Capture the cell that displays the provided text and extract its (x, y) central coordinate. 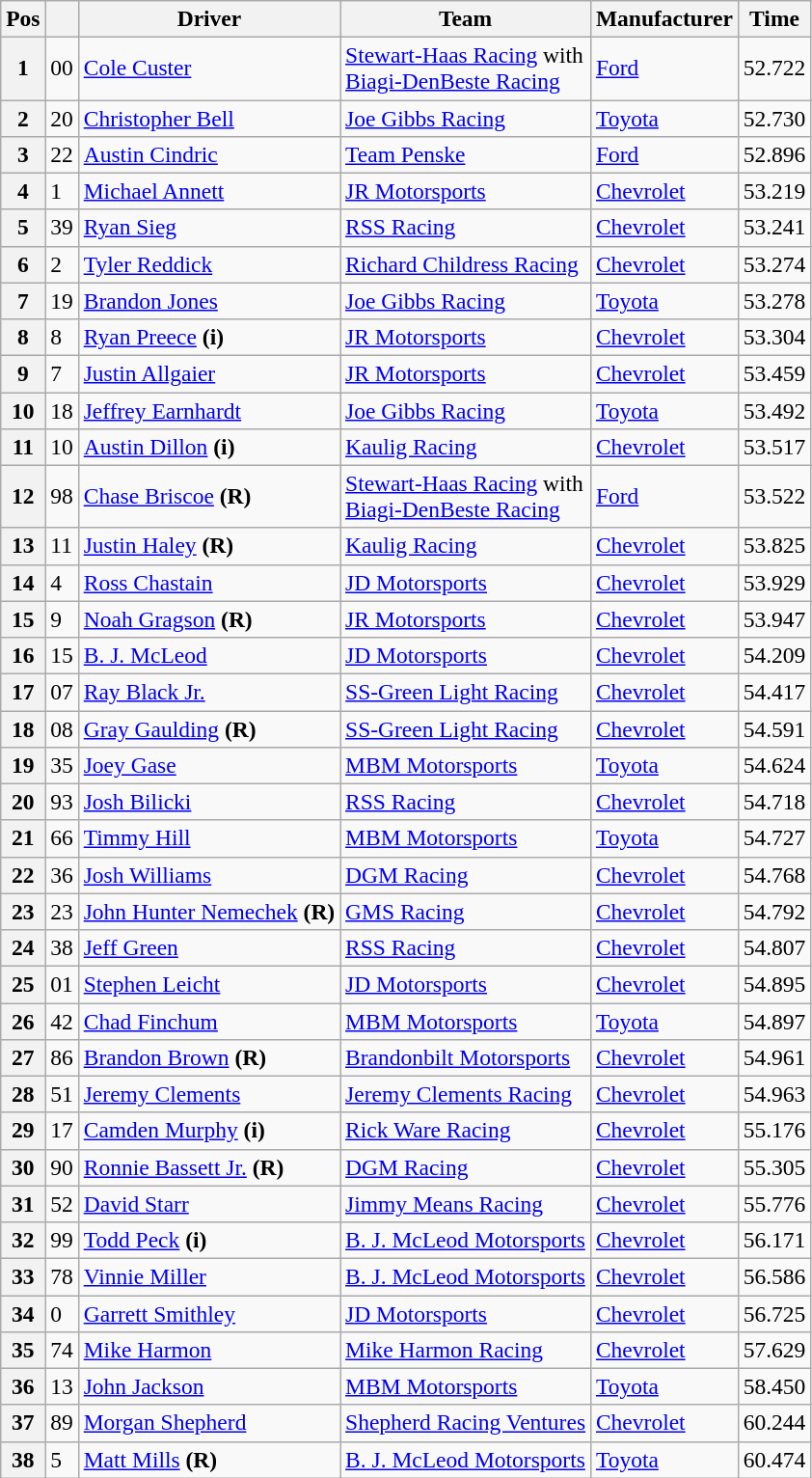
Vinnie Miller (208, 1276)
78 (62, 1276)
Shepherd Racing Ventures (466, 1423)
52.730 (774, 118)
54.807 (774, 947)
Joey Gase (208, 765)
54.209 (774, 655)
53.825 (774, 546)
01 (62, 984)
16 (23, 655)
53.274 (774, 264)
3 (23, 154)
John Jackson (208, 1386)
51 (62, 1094)
00 (62, 68)
Todd Peck (i) (208, 1240)
B. J. McLeod (208, 655)
Brandon Brown (R) (208, 1057)
Matt Mills (R) (208, 1460)
54.963 (774, 1094)
54.718 (774, 802)
55.176 (774, 1131)
Mike Harmon (208, 1350)
31 (23, 1204)
89 (62, 1423)
Manufacturer (663, 18)
53.304 (774, 337)
Christopher Bell (208, 118)
55.776 (774, 1204)
Ray Black Jr. (208, 692)
Team Penske (466, 154)
GMS Racing (466, 912)
54.895 (774, 984)
26 (23, 1021)
53.947 (774, 619)
Garrett Smithley (208, 1313)
90 (62, 1167)
Cole Custer (208, 68)
Ronnie Bassett Jr. (R) (208, 1167)
Jimmy Means Racing (466, 1204)
66 (62, 838)
53.517 (774, 447)
29 (23, 1131)
Ryan Sieg (208, 228)
53.278 (774, 301)
Jeremy Clements (208, 1094)
54.768 (774, 875)
Richard Childress Racing (466, 264)
54.897 (774, 1021)
Jeremy Clements Racing (466, 1094)
14 (23, 583)
55.305 (774, 1167)
0 (62, 1313)
33 (23, 1276)
53.492 (774, 410)
60.244 (774, 1423)
34 (23, 1313)
6 (23, 264)
Brandonbilt Motorsports (466, 1057)
Team (466, 18)
42 (62, 1021)
39 (62, 228)
07 (62, 692)
52 (62, 1204)
Stephen Leicht (208, 984)
John Hunter Nemechek (R) (208, 912)
Tyler Reddick (208, 264)
Time (774, 18)
Chase Briscoe (R) (208, 496)
Josh Williams (208, 875)
99 (62, 1240)
54.591 (774, 728)
Jeff Green (208, 947)
Pos (23, 18)
25 (23, 984)
Josh Bilicki (208, 802)
52.722 (774, 68)
Justin Allgaier (208, 373)
Rick Ware Racing (466, 1131)
30 (23, 1167)
56.586 (774, 1276)
Noah Gragson (R) (208, 619)
53.522 (774, 496)
53.241 (774, 228)
24 (23, 947)
Ryan Preece (i) (208, 337)
28 (23, 1094)
74 (62, 1350)
27 (23, 1057)
53.219 (774, 191)
Timmy Hill (208, 838)
54.417 (774, 692)
Morgan Shepherd (208, 1423)
52.896 (774, 154)
08 (62, 728)
60.474 (774, 1460)
58.450 (774, 1386)
53.459 (774, 373)
57.629 (774, 1350)
Chad Finchum (208, 1021)
Jeffrey Earnhardt (208, 410)
98 (62, 496)
Austin Dillon (i) (208, 447)
Driver (208, 18)
Camden Murphy (i) (208, 1131)
Michael Annett (208, 191)
Justin Haley (R) (208, 546)
Austin Cindric (208, 154)
Mike Harmon Racing (466, 1350)
Ross Chastain (208, 583)
53.929 (774, 583)
54.961 (774, 1057)
12 (23, 496)
Brandon Jones (208, 301)
56.171 (774, 1240)
Gray Gaulding (R) (208, 728)
86 (62, 1057)
37 (23, 1423)
54.792 (774, 912)
93 (62, 802)
David Starr (208, 1204)
54.727 (774, 838)
56.725 (774, 1313)
54.624 (774, 765)
32 (23, 1240)
21 (23, 838)
